Determine the (X, Y) coordinate at the center of the cell enclosing the given text.  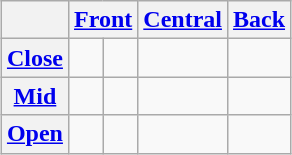
Mid (34, 96)
Back (258, 20)
Close (34, 58)
Front (102, 20)
Central (183, 20)
Open (34, 134)
